Pinpoint the cell where the given text exists, returning its [X, Y] midpoint coordinate. 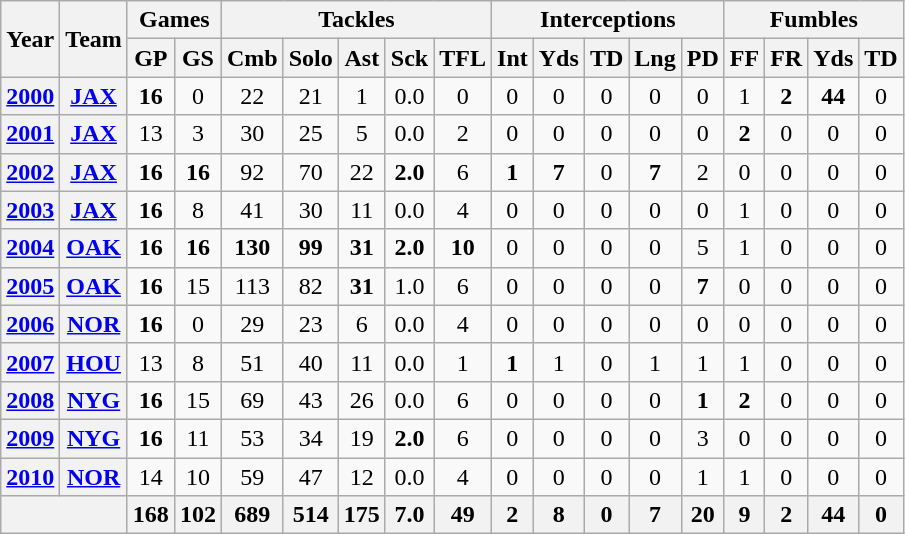
Fumbles [814, 20]
Year [30, 39]
Ast [362, 58]
2009 [30, 438]
2010 [30, 477]
41 [252, 210]
Lng [655, 58]
Int [513, 58]
Games [174, 20]
1.0 [409, 286]
21 [310, 96]
GS [198, 58]
19 [362, 438]
2008 [30, 400]
2004 [30, 248]
69 [252, 400]
9 [744, 515]
2006 [30, 324]
2001 [30, 134]
20 [702, 515]
99 [310, 248]
47 [310, 477]
PD [702, 58]
Cmb [252, 58]
70 [310, 172]
Team [94, 39]
23 [310, 324]
Solo [310, 58]
514 [310, 515]
82 [310, 286]
Interceptions [608, 20]
2003 [30, 210]
168 [150, 515]
34 [310, 438]
2005 [30, 286]
175 [362, 515]
Sck [409, 58]
29 [252, 324]
12 [362, 477]
130 [252, 248]
59 [252, 477]
25 [310, 134]
40 [310, 362]
53 [252, 438]
2002 [30, 172]
102 [198, 515]
49 [463, 515]
113 [252, 286]
FR [786, 58]
FF [744, 58]
TFL [463, 58]
51 [252, 362]
14 [150, 477]
26 [362, 400]
7.0 [409, 515]
Tackles [356, 20]
2000 [30, 96]
2007 [30, 362]
GP [150, 58]
92 [252, 172]
689 [252, 515]
43 [310, 400]
HOU [94, 362]
